Output the (X, Y) coordinate of the center of the cell containing the given text.  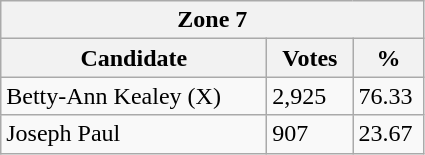
76.33 (388, 96)
Zone 7 (212, 20)
2,925 (310, 96)
Votes (310, 58)
23.67 (388, 134)
Candidate (134, 58)
Joseph Paul (134, 134)
Betty-Ann Kealey (X) (134, 96)
907 (310, 134)
% (388, 58)
